Return the [X, Y] coordinate for the center point of the cell that contains the specified text.  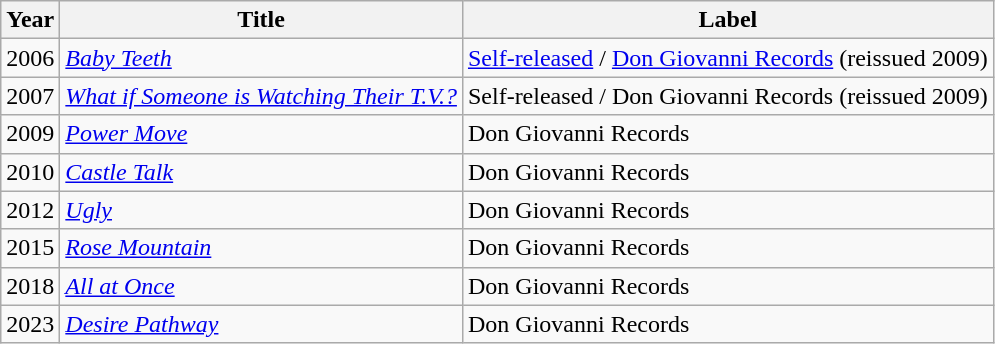
Desire Pathway [262, 324]
Title [262, 20]
2023 [30, 324]
2018 [30, 286]
2010 [30, 172]
What if Someone is Watching Their T.V.? [262, 96]
2009 [30, 134]
2015 [30, 248]
Power Move [262, 134]
Ugly [262, 210]
Label [728, 20]
Rose Mountain [262, 248]
Baby Teeth [262, 58]
2006 [30, 58]
Castle Talk [262, 172]
2007 [30, 96]
Year [30, 20]
All at Once [262, 286]
2012 [30, 210]
